Capture the cell that displays the provided text and extract its (X, Y) central coordinate. 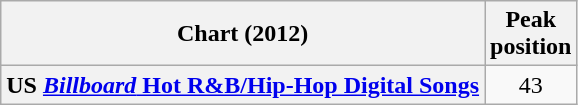
US Billboard Hot R&B/Hip-Hop Digital Songs (243, 85)
Chart (2012) (243, 34)
Peakposition (531, 34)
43 (531, 85)
